Return the [X, Y] coordinate for the center point of the cell that contains the specified text.  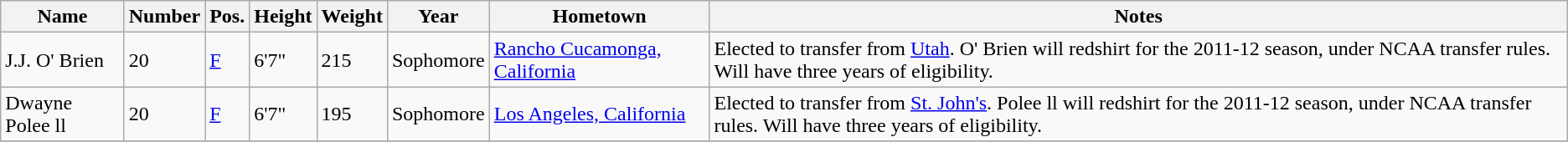
215 [352, 60]
Year [438, 17]
Notes [1138, 17]
J.J. O' Brien [62, 60]
Name [62, 17]
Weight [352, 17]
Hometown [600, 17]
Number [164, 17]
Elected to transfer from St. John's. Polee ll will redshirt for the 2011-12 season, under NCAA transfer rules. Will have three years of eligibility. [1138, 114]
Elected to transfer from Utah. O' Brien will redshirt for the 2011-12 season, under NCAA transfer rules. Will have three years of eligibility. [1138, 60]
Los Angeles, California [600, 114]
Pos. [228, 17]
Height [283, 17]
Dwayne Polee ll [62, 114]
Rancho Cucamonga, California [600, 60]
195 [352, 114]
